Identify which cell holds the provided text, then report its (x, y) central coordinate. 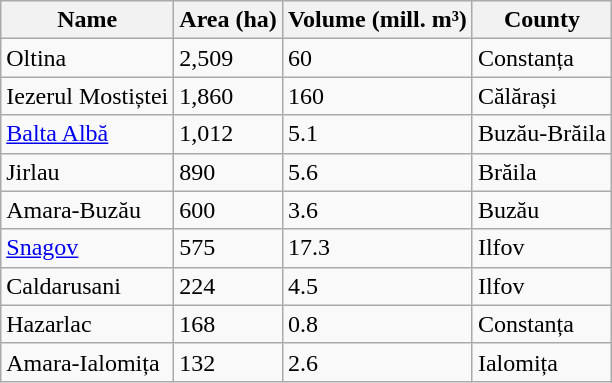
Buzău-Brăila (542, 134)
Amara-Ialomița (88, 362)
160 (377, 96)
Balta Albă (88, 134)
Călărași (542, 96)
224 (228, 286)
5.1 (377, 134)
Brăila (542, 172)
Caldarusani (88, 286)
5.6 (377, 172)
1,860 (228, 96)
2.6 (377, 362)
1,012 (228, 134)
Snagov (88, 248)
3.6 (377, 210)
575 (228, 248)
2,509 (228, 58)
Oltina (88, 58)
Name (88, 20)
Volume (mill. m³) (377, 20)
60 (377, 58)
County (542, 20)
Iezerul Mostiștei (88, 96)
17.3 (377, 248)
Area (ha) (228, 20)
4.5 (377, 286)
Amara-Buzău (88, 210)
Buzău (542, 210)
600 (228, 210)
890 (228, 172)
Ialomița (542, 362)
168 (228, 324)
0.8 (377, 324)
132 (228, 362)
Jirlau (88, 172)
Hazarlac (88, 324)
